Identify which cell holds the provided text, then report its [x, y] central coordinate. 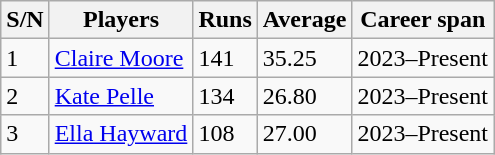
2 [25, 96]
Career span [423, 20]
141 [225, 58]
108 [225, 134]
Players [121, 20]
Kate Pelle [121, 96]
S/N [25, 20]
1 [25, 58]
Average [304, 20]
134 [225, 96]
26.80 [304, 96]
Runs [225, 20]
Ella Hayward [121, 134]
35.25 [304, 58]
3 [25, 134]
27.00 [304, 134]
Claire Moore [121, 58]
